Pinpoint the cell where the given text exists, returning its [X, Y] midpoint coordinate. 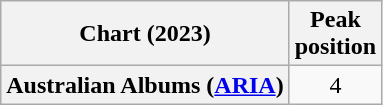
4 [335, 85]
Chart (2023) [145, 34]
Peakposition [335, 34]
Australian Albums (ARIA) [145, 85]
